Capture the cell that displays the provided text and extract its (X, Y) central coordinate. 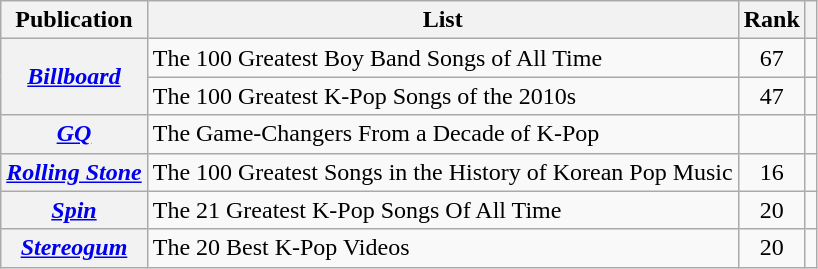
GQ (74, 134)
Publication (74, 20)
Stereogum (74, 248)
The 21 Greatest K-Pop Songs Of All Time (442, 210)
The Game-Changers From a Decade of K-Pop (442, 134)
Spin (74, 210)
47 (772, 96)
The 20 Best K-Pop Videos (442, 248)
67 (772, 58)
List (442, 20)
16 (772, 172)
The 100 Greatest Songs in the History of Korean Pop Music (442, 172)
Billboard (74, 77)
The 100 Greatest K-Pop Songs of the 2010s (442, 96)
The 100 Greatest Boy Band Songs of All Time (442, 58)
Rolling Stone (74, 172)
Rank (772, 20)
